Find where the given text appears and provide that cell's center as [X, Y] coordinate. 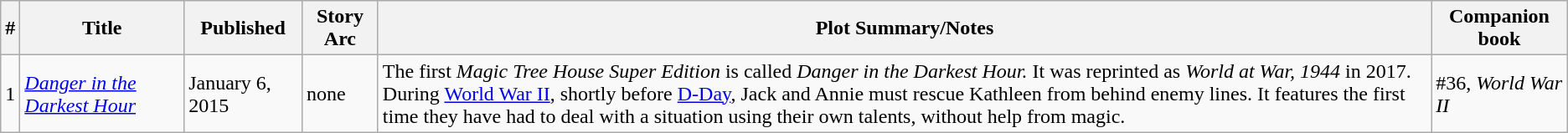
1 [10, 94]
none [340, 94]
Plot Summary/Notes [905, 28]
January 6, 2015 [243, 94]
# [10, 28]
Story Arc [340, 28]
Danger in the Darkest Hour [102, 94]
Published [243, 28]
Title [102, 28]
Companion book [1499, 28]
#36, World War II [1499, 94]
